Extract the [X, Y] coordinate from the center of the cell holding the provided text.  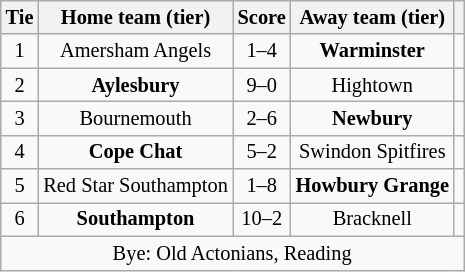
5–2 [262, 152]
2–6 [262, 118]
Bye: Old Actonians, Reading [232, 253]
Tie [20, 17]
Aylesbury [135, 85]
Bracknell [372, 219]
1–4 [262, 51]
Red Star Southampton [135, 186]
Howbury Grange [372, 186]
Southampton [135, 219]
4 [20, 152]
Cope Chat [135, 152]
10–2 [262, 219]
Home team (tier) [135, 17]
Bournemouth [135, 118]
5 [20, 186]
3 [20, 118]
2 [20, 85]
Away team (tier) [372, 17]
Amersham Angels [135, 51]
Swindon Spitfires [372, 152]
Score [262, 17]
Warminster [372, 51]
Newbury [372, 118]
1 [20, 51]
Hightown [372, 85]
1–8 [262, 186]
6 [20, 219]
9–0 [262, 85]
